For the text-containing cell, return its midpoint in (X, Y) coordinate format. 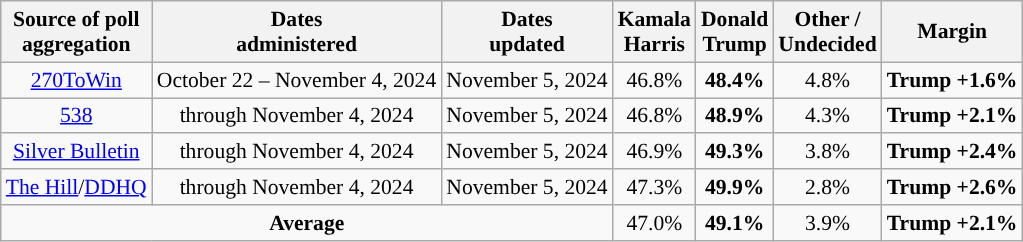
4.3% (827, 116)
538 (76, 116)
3.9% (827, 223)
4.8% (827, 80)
49.9% (734, 187)
Trump +2.4% (952, 152)
Trump +2.6% (952, 187)
49.1% (734, 223)
Datesupdated (526, 32)
Source of pollaggregation (76, 32)
Silver Bulletin (76, 152)
Trump +1.6% (952, 80)
49.3% (734, 152)
Other /Undecided (827, 32)
46.9% (654, 152)
KamalaHarris (654, 32)
3.8% (827, 152)
Margin (952, 32)
47.0% (654, 223)
48.9% (734, 116)
270ToWin (76, 80)
47.3% (654, 187)
The Hill/DDHQ (76, 187)
Datesadministered (297, 32)
2.8% (827, 187)
48.4% (734, 80)
DonaldTrump (734, 32)
October 22 – November 4, 2024 (297, 80)
Average (307, 223)
